Extract the (X, Y) coordinate from the center of the cell holding the provided text.  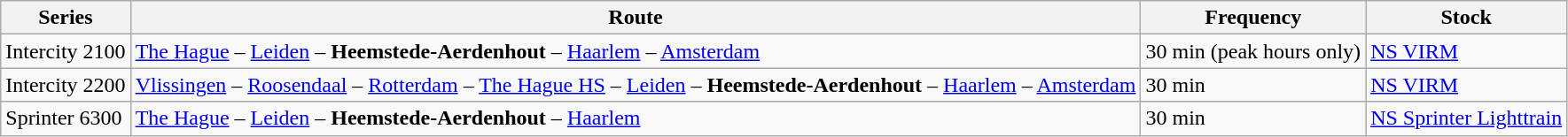
Sprinter 6300 (66, 118)
Intercity 2200 (66, 85)
Route (636, 18)
30 min (peak hours only) (1253, 51)
Series (66, 18)
Intercity 2100 (66, 51)
NS Sprinter Lighttrain (1466, 118)
The Hague – Leiden – Heemstede-Aerdenhout – Haarlem (636, 118)
The Hague – Leiden – Heemstede-Aerdenhout – Haarlem – Amsterdam (636, 51)
Frequency (1253, 18)
Stock (1466, 18)
Vlissingen – Roosendaal – Rotterdam – The Hague HS – Leiden – Heemstede-Aerdenhout – Haarlem – Amsterdam (636, 85)
